Identify which cell holds the provided text, then report its [X, Y] central coordinate. 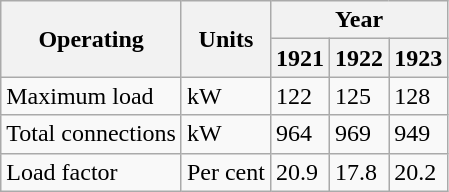
125 [360, 96]
1922 [360, 58]
Load factor [92, 172]
128 [418, 96]
Total connections [92, 134]
964 [300, 134]
Year [358, 20]
1921 [300, 58]
949 [418, 134]
969 [360, 134]
Units [226, 39]
20.9 [300, 172]
1923 [418, 58]
Maximum load [92, 96]
17.8 [360, 172]
122 [300, 96]
Per cent [226, 172]
Operating [92, 39]
20.2 [418, 172]
